From the cell containing the given text, extract its center point as [X, Y] coordinate. 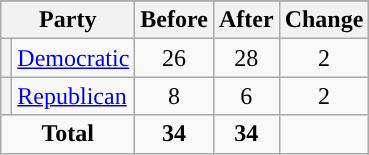
6 [246, 96]
28 [246, 58]
Republican [74, 96]
Total [68, 134]
8 [174, 96]
Democratic [74, 58]
Party [68, 20]
Change [324, 20]
After [246, 20]
Before [174, 20]
26 [174, 58]
